Capture the cell that displays the provided text and extract its (x, y) central coordinate. 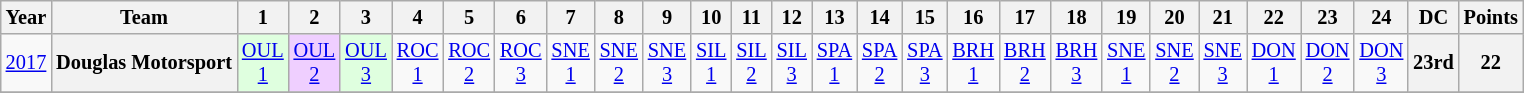
DON3 (1381, 63)
10 (711, 17)
19 (1126, 17)
SIL1 (711, 63)
OUL2 (315, 63)
SPA1 (834, 63)
ROC2 (469, 63)
Douglas Motorsport (144, 63)
Points (1491, 17)
ROC1 (418, 63)
18 (1077, 17)
9 (667, 17)
SPA2 (880, 63)
5 (469, 17)
Year (26, 17)
Team (144, 17)
12 (792, 17)
SPA3 (924, 63)
20 (1174, 17)
BRH3 (1077, 63)
1 (263, 17)
ROC3 (521, 63)
8 (619, 17)
11 (751, 17)
DON1 (1274, 63)
16 (973, 17)
OUL1 (263, 63)
14 (880, 17)
24 (1381, 17)
DC (1433, 17)
2 (315, 17)
BRH2 (1025, 63)
23 (1328, 17)
3 (366, 17)
2017 (26, 63)
SIL3 (792, 63)
23rd (1433, 63)
6 (521, 17)
7 (571, 17)
4 (418, 17)
BRH1 (973, 63)
SIL2 (751, 63)
OUL3 (366, 63)
15 (924, 17)
DON2 (1328, 63)
21 (1223, 17)
13 (834, 17)
17 (1025, 17)
